For the text-containing cell, return its midpoint in (x, y) coordinate format. 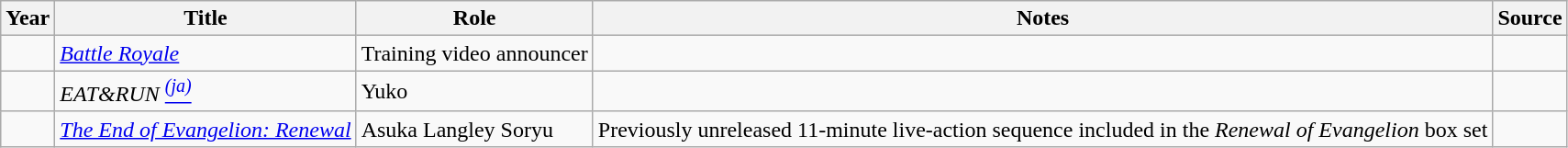
Previously unreleased 11-minute live-action sequence included in the Renewal of Evangelion box set (1042, 129)
Title (206, 18)
Year (28, 18)
EAT&RUN (ja) (206, 92)
Training video announcer (474, 53)
Battle Royale (206, 53)
Yuko (474, 92)
Role (474, 18)
Notes (1042, 18)
Source (1530, 18)
The End of Evangelion: Renewal (206, 129)
Asuka Langley Soryu (474, 129)
